For the text-containing cell, return its midpoint in [X, Y] coordinate format. 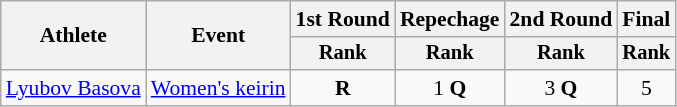
Event [218, 36]
1 Q [450, 88]
1st Round [343, 19]
3 Q [562, 88]
2nd Round [562, 19]
Repechage [450, 19]
Final [646, 19]
5 [646, 88]
Lyubov Basova [74, 88]
Women's keirin [218, 88]
R [343, 88]
Athlete [74, 36]
